Pinpoint the cell where the given text exists, returning its (X, Y) midpoint coordinate. 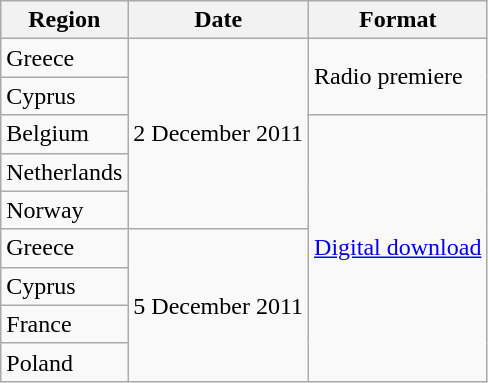
Norway (64, 210)
Region (64, 20)
2 December 2011 (218, 134)
Digital download (398, 248)
Radio premiere (398, 77)
Date (218, 20)
5 December 2011 (218, 305)
Poland (64, 362)
Netherlands (64, 172)
Format (398, 20)
France (64, 324)
Belgium (64, 134)
